Provide the [x, y] coordinate of the cell's center where the given text is located.  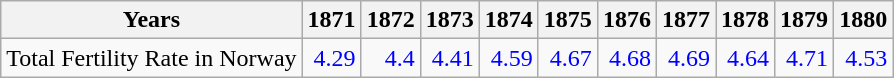
1877 [686, 20]
1875 [568, 20]
4.4 [390, 58]
4.41 [450, 58]
Years [152, 20]
4.59 [508, 58]
4.53 [864, 58]
4.68 [626, 58]
1871 [332, 20]
4.29 [332, 58]
1876 [626, 20]
1878 [746, 20]
1873 [450, 20]
1879 [804, 20]
1872 [390, 20]
1880 [864, 20]
4.69 [686, 58]
4.64 [746, 58]
1874 [508, 20]
Total Fertility Rate in Norway [152, 58]
4.67 [568, 58]
4.71 [804, 58]
